Find where the given text appears and provide that cell's center as (X, Y) coordinate. 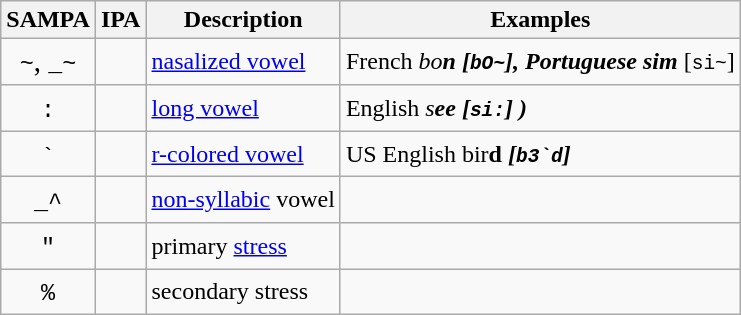
r-colored vowel (243, 154)
secondary stress (243, 292)
` (48, 154)
primary stress (243, 246)
US English bird [b3`d] (540, 154)
% (48, 292)
SAMPA (48, 20)
French bon [bO~], Portuguese sim [si~] (540, 62)
nasalized vowel (243, 62)
IPA (120, 20)
non-syllabic vowel (243, 200)
_^ (48, 200)
Examples (540, 20)
long vowel (243, 108)
Description (243, 20)
~, _~ (48, 62)
English see [si:] ) (540, 108)
: (48, 108)
" (48, 246)
